Capture the cell that displays the provided text and extract its [x, y] central coordinate. 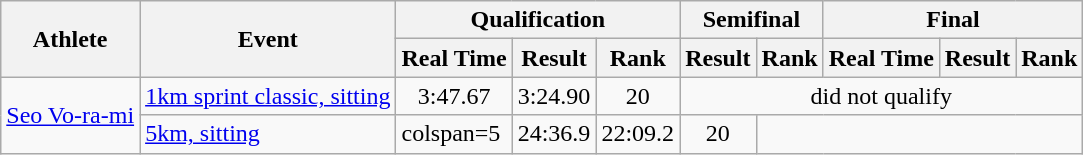
Semifinal [752, 20]
colspan=5 [454, 134]
5km, sitting [268, 134]
Qualification [538, 20]
Seo Vo-ra-mi [70, 115]
22:09.2 [638, 134]
Athlete [70, 39]
1km sprint classic, sitting [268, 96]
3:47.67 [454, 96]
Final [953, 20]
24:36.9 [554, 134]
3:24.90 [554, 96]
Event [268, 39]
did not qualify [882, 96]
